Find where the given text appears and provide that cell's center as [X, Y] coordinate. 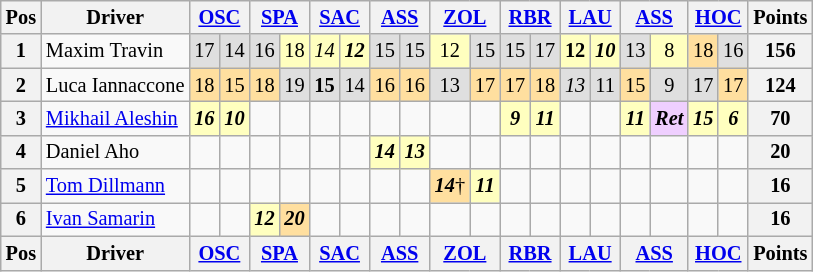
1 [21, 51]
Ivan Samarin [115, 219]
Mikhail Aleshin [115, 118]
Maxim Travin [115, 51]
Daniel Aho [115, 152]
Tom Dillmann [115, 186]
3 [21, 118]
Ret [669, 118]
14† [450, 186]
124 [780, 85]
2 [21, 85]
19 [294, 85]
Luca Iannaccone [115, 85]
70 [780, 118]
4 [21, 152]
5 [21, 186]
8 [669, 51]
156 [780, 51]
